Locate the cell with the specified text and output its (x, y) center coordinate. 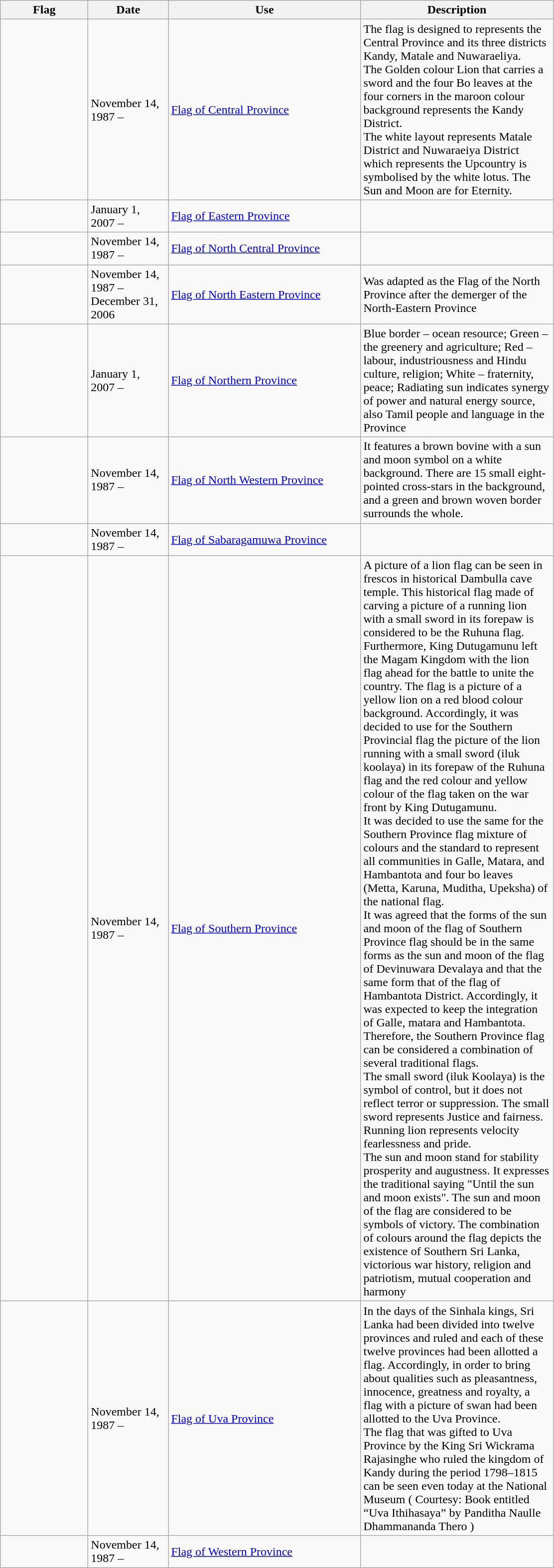
Was adapted as the Flag of the North Province after the demerger of the North-Eastern Province (457, 294)
Flag of North Eastern Province (265, 294)
Flag of North Central Province (265, 248)
November 14, 1987 – December 31, 2006 (129, 294)
Flag of Central Province (265, 110)
Flag of Southern Province (265, 928)
Flag of Eastern Province (265, 216)
Date (129, 10)
Use (265, 10)
Flag of North Western Province (265, 480)
Flag of Northern Province (265, 381)
Flag of Uva Province (265, 1418)
Flag of Western Province (265, 1552)
Description (457, 10)
Flag of Sabaragamuwa Province (265, 539)
Flag (44, 10)
